Output the [x, y] coordinate of the center of the cell containing the given text.  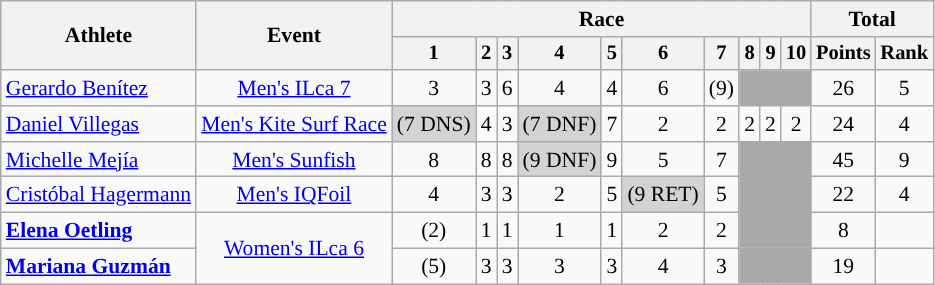
Event [294, 36]
22 [843, 195]
Race [602, 19]
Elena Oetling [98, 231]
10 [796, 54]
Daniel Villegas [98, 124]
Athlete [98, 36]
26 [843, 88]
Total [872, 19]
(2) [434, 231]
Points [843, 54]
24 [843, 124]
Men's Kite Surf Race [294, 124]
Men's Sunfish [294, 160]
Women's ILca 6 [294, 248]
Men's IQFoil [294, 195]
Cristóbal Hagermann [98, 195]
Gerardo Benítez [98, 88]
(7 DNF) [560, 124]
(9 DNF) [560, 160]
(5) [434, 267]
Men's ILca 7 [294, 88]
Mariana Guzmán [98, 267]
19 [843, 267]
(7 DNS) [434, 124]
Michelle Mejía [98, 160]
(9 RET) [662, 195]
Rank [904, 54]
45 [843, 160]
(9) [722, 88]
